Return the [X, Y] coordinate for the center point of the cell that contains the specified text.  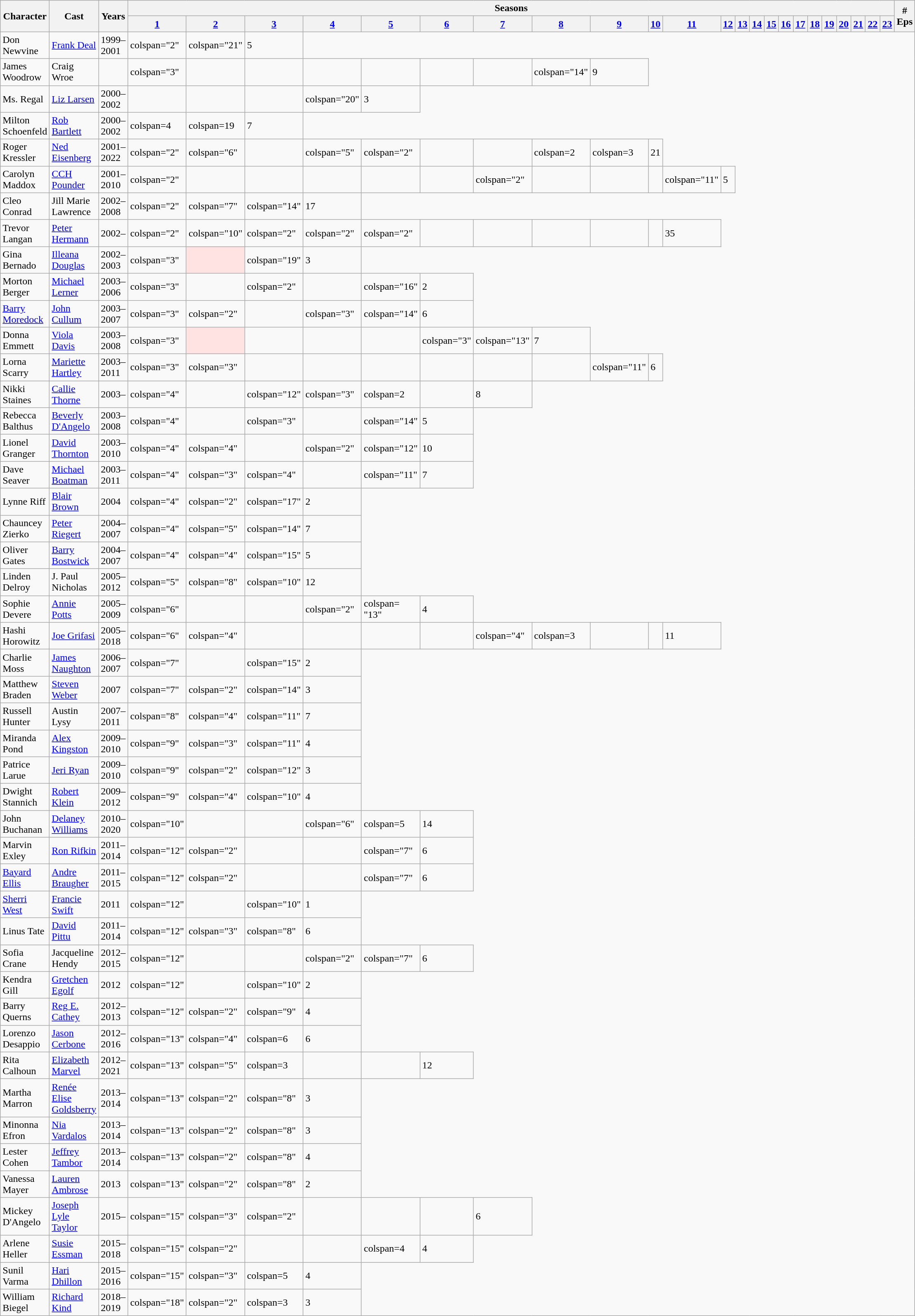
Cleo Conrad [25, 206]
Michael Lerner [74, 286]
colspan="18" [157, 1302]
2002–2008 [113, 206]
Peter Riegert [74, 528]
2001–2022 [113, 153]
Mariette Hartley [74, 367]
colspan="21" [215, 45]
Lorenzo Desappio [25, 1038]
J. Paul Nicholas [74, 582]
Rebecca Balthus [25, 421]
James Woodrow [25, 72]
colspan="17" [274, 502]
Annie Potts [74, 609]
Rita Calhoun [25, 1066]
Liz Larsen [74, 99]
Ron Rifkin [74, 851]
Years [113, 16]
Susie Essman [74, 1249]
2001–2010 [113, 179]
Don Newvine [25, 45]
Charlie Moss [25, 663]
Chauncey Zierko [25, 528]
colspan="20" [332, 99]
Arlene Heller [25, 1249]
Barry Moredock [25, 314]
1999–2001 [113, 45]
20 [844, 24]
Dave Seaver [25, 475]
David Pittu [74, 931]
Austin Lysy [74, 716]
2009–2012 [113, 797]
2005–2009 [113, 609]
Jason Cerbone [74, 1038]
Jill Marie Lawrence [74, 206]
Nia Vardalos [74, 1130]
colspan=6 [274, 1038]
2011 [113, 905]
Joe Grifasi [74, 636]
Morton Berger [25, 286]
Milton Schoenfeld [25, 125]
2007 [113, 689]
2012–2016 [113, 1038]
19 [830, 24]
2005–2012 [113, 582]
CCH Pounder [74, 179]
Francie Swift [74, 905]
Patrice Larue [25, 770]
Beverly D'Angelo [74, 421]
Matthew Braden [25, 689]
colspan= "13" [391, 609]
2002–2003 [113, 260]
Frank Deal [74, 45]
Martha Marron [25, 1098]
Robert Klein [74, 797]
colspan="16" [391, 286]
2011–2015 [113, 877]
Callie Thorne [74, 395]
Marvin Exley [25, 851]
# Eps [905, 16]
2012–2021 [113, 1066]
Trevor Langan [25, 233]
William Biegel [25, 1302]
2012–2013 [113, 1012]
2004 [113, 502]
Ned Eisenberg [74, 153]
Delaney Williams [74, 824]
Kendra Gill [25, 985]
Cast [74, 16]
Sunil Varma [25, 1276]
35 [692, 233]
Miranda Pond [25, 743]
Reg E. Cathey [74, 1012]
Joseph Lyle Taylor [74, 1217]
2015– [113, 1217]
Lauren Ambrose [74, 1184]
Blair Brown [74, 502]
Sherri West [25, 905]
Dwight Stannich [25, 797]
Alex Kingston [74, 743]
22 [872, 24]
Rob Bartlett [74, 125]
Illeana Douglas [74, 260]
Mickey D'Angelo [25, 1217]
23 [887, 24]
Viola Davis [74, 341]
Renée Elise Goldsberry [74, 1098]
Peter Hermann [74, 233]
Carolyn Maddox [25, 179]
2015–2018 [113, 1249]
Sofia Crane [25, 958]
Andre Braugher [74, 877]
Vanessa Mayer [25, 1184]
Steven Weber [74, 689]
John Cullum [74, 314]
Elizabeth Marvel [74, 1066]
16 [786, 24]
2003–2010 [113, 448]
Donna Emmett [25, 341]
Jeri Ryan [74, 770]
Character [25, 16]
Roger Kressler [25, 153]
Russell Hunter [25, 716]
Seasons [511, 8]
2018–2019 [113, 1302]
Nikki Staines [25, 395]
15 [772, 24]
Craig Wroe [74, 72]
Michael Boatman [74, 475]
Lynne Riff [25, 502]
James Naughton [74, 663]
Oliver Gates [25, 555]
Bayard Ellis [25, 877]
David Thornton [74, 448]
Sophie Devere [25, 609]
Jacqueline Hendy [74, 958]
2002– [113, 233]
colspan="19" [274, 260]
Jeffrey Tambor [74, 1157]
Lorna Scarry [25, 367]
John Buchanan [25, 824]
2003–2007 [113, 314]
2012 [113, 985]
Barry Bostwick [74, 555]
Lionel Granger [25, 448]
2012–2015 [113, 958]
13 [742, 24]
Hashi Horowitz [25, 636]
Barry Querns [25, 1012]
Ms. Regal [25, 99]
Hari Dhillon [74, 1276]
18 [815, 24]
Minonna Efron [25, 1130]
2010–2020 [113, 824]
2007–2011 [113, 716]
2006–2007 [113, 663]
Linden Delroy [25, 582]
2013 [113, 1184]
2003– [113, 395]
Gretchen Egolf [74, 985]
2003–2006 [113, 286]
2005–2018 [113, 636]
Linus Tate [25, 931]
Lester Cohen [25, 1157]
colspan=19 [215, 125]
Richard Kind [74, 1302]
Gina Bernado [25, 260]
2015–2016 [113, 1276]
